Output the (X, Y) coordinate of the center of the cell containing the given text.  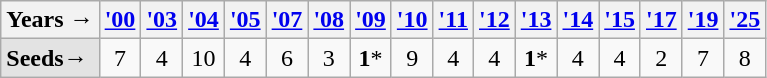
Years → (50, 20)
'05 (245, 20)
'19 (703, 20)
'15 (620, 20)
9 (412, 58)
'14 (578, 20)
'03 (162, 20)
10 (204, 58)
8 (745, 58)
3 (329, 58)
'04 (204, 20)
Seeds→ (50, 58)
'11 (453, 20)
'12 (494, 20)
'09 (371, 20)
'13 (536, 20)
6 (287, 58)
'07 (287, 20)
'08 (329, 20)
'17 (661, 20)
'25 (745, 20)
'00 (120, 20)
2 (661, 58)
'10 (412, 20)
